For the text-containing cell, return its midpoint in [X, Y] coordinate format. 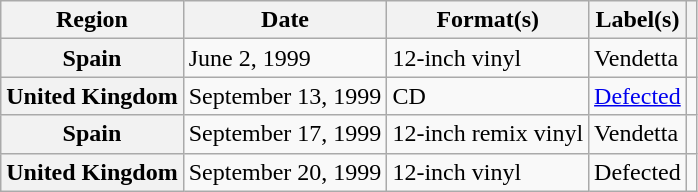
June 2, 1999 [285, 58]
September 20, 1999 [285, 172]
Region [92, 20]
Label(s) [638, 20]
12-inch remix vinyl [488, 134]
CD [488, 96]
Date [285, 20]
September 13, 1999 [285, 96]
September 17, 1999 [285, 134]
Format(s) [488, 20]
